From the cell containing the given text, extract its center point as (X, Y) coordinate. 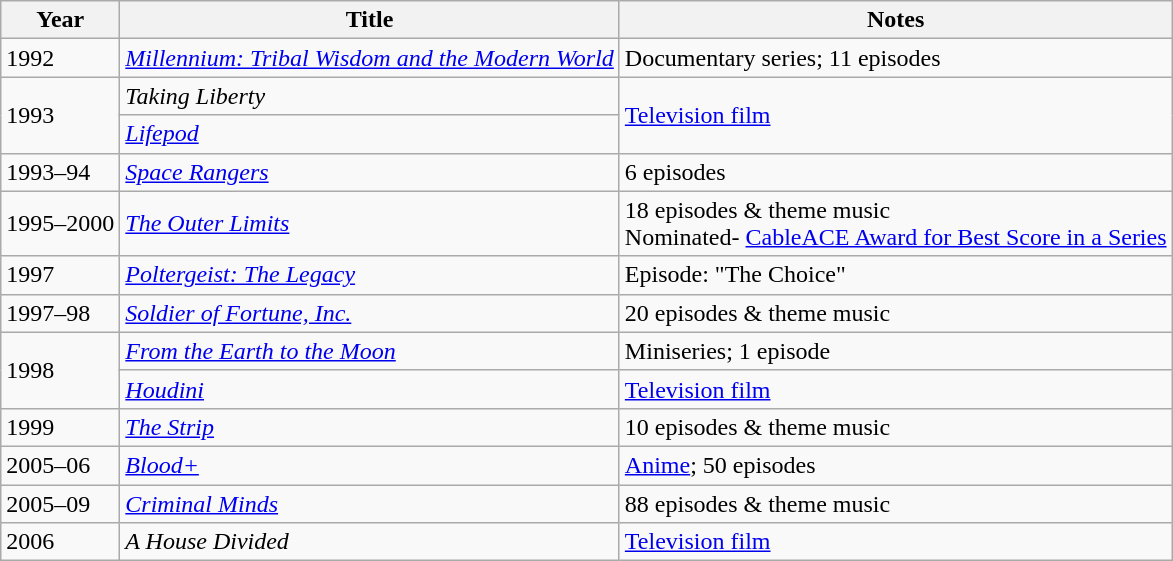
Documentary series; 11 episodes (896, 58)
2006 (60, 542)
Notes (896, 20)
1997–98 (60, 313)
From the Earth to the Moon (370, 351)
2005–06 (60, 465)
Year (60, 20)
1999 (60, 427)
Houdini (370, 389)
1998 (60, 370)
Miniseries; 1 episode (896, 351)
88 episodes & theme music (896, 503)
1993 (60, 115)
The Strip (370, 427)
The Outer Limits (370, 224)
2005–09 (60, 503)
1992 (60, 58)
10 episodes & theme music (896, 427)
18 episodes & theme musicNominated- CableACE Award for Best Score in a Series (896, 224)
1997 (60, 275)
Episode: "The Choice" (896, 275)
Title (370, 20)
1995–2000 (60, 224)
Blood+ (370, 465)
20 episodes & theme music (896, 313)
Space Rangers (370, 172)
Criminal Minds (370, 503)
Lifepod (370, 134)
6 episodes (896, 172)
Anime; 50 episodes (896, 465)
A House Divided (370, 542)
Millennium: Tribal Wisdom and the Modern World (370, 58)
Soldier of Fortune, Inc. (370, 313)
Taking Liberty (370, 96)
1993–94 (60, 172)
Poltergeist: The Legacy (370, 275)
